Output the (x, y) coordinate of the center of the cell containing the given text.  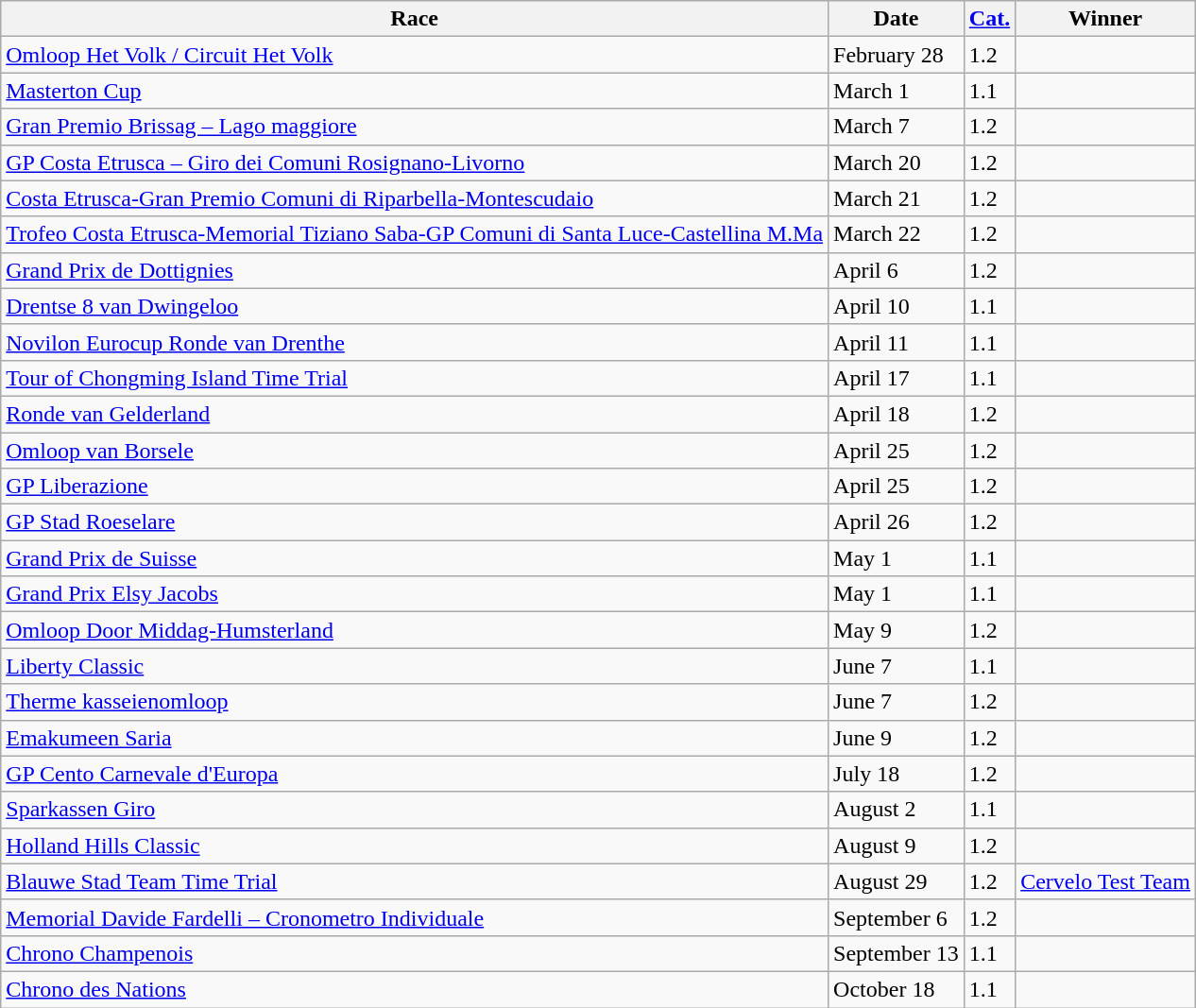
Sparkassen Giro (415, 810)
August 29 (897, 881)
Masterton Cup (415, 91)
GP Stad Roeselare (415, 522)
Chrono des Nations (415, 989)
Omloop van Borsele (415, 451)
Liberty Classic (415, 666)
April 18 (897, 414)
Grand Prix de Dottignies (415, 270)
July 18 (897, 774)
Cervelo Test Team (1105, 881)
GP Liberazione (415, 487)
August 9 (897, 846)
Cat. (989, 19)
May 9 (897, 630)
February 28 (897, 55)
October 18 (897, 989)
Therme kasseienomloop (415, 702)
Race (415, 19)
April 11 (897, 342)
Gran Premio Brissag – Lago maggiore (415, 127)
Tour of Chongming Island Time Trial (415, 378)
GP Costa Etrusca – Giro dei Comuni Rosignano-Livorno (415, 162)
June 9 (897, 738)
March 1 (897, 91)
September 6 (897, 917)
Date (897, 19)
March 21 (897, 198)
Omloop Door Middag-Humsterland (415, 630)
Costa Etrusca-Gran Premio Comuni di Riparbella-Montescudaio (415, 198)
Grand Prix Elsy Jacobs (415, 594)
Novilon Eurocup Ronde van Drenthe (415, 342)
March 22 (897, 234)
April 6 (897, 270)
Blauwe Stad Team Time Trial (415, 881)
April 26 (897, 522)
GP Cento Carnevale d'Europa (415, 774)
Ronde van Gelderland (415, 414)
March 20 (897, 162)
Grand Prix de Suisse (415, 558)
Trofeo Costa Etrusca-Memorial Tiziano Saba-GP Comuni di Santa Luce-Castellina M.Ma (415, 234)
Chrono Champenois (415, 953)
Winner (1105, 19)
Drentse 8 van Dwingeloo (415, 306)
March 7 (897, 127)
Emakumeen Saria (415, 738)
Holland Hills Classic (415, 846)
April 17 (897, 378)
September 13 (897, 953)
Omloop Het Volk / Circuit Het Volk (415, 55)
April 10 (897, 306)
August 2 (897, 810)
Memorial Davide Fardelli – Cronometro Individuale (415, 917)
